Return [X, Y] of the center of cell containing provided text 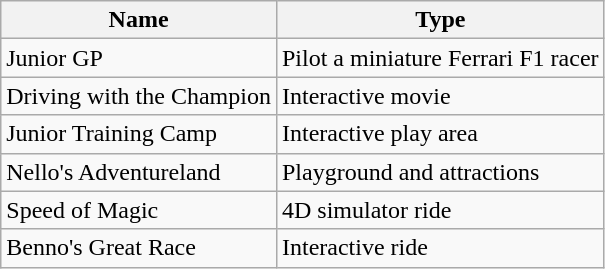
Type [440, 20]
Junior GP [139, 58]
Nello's Adventureland [139, 172]
Pilot a miniature Ferrari F1 racer [440, 58]
Interactive ride [440, 248]
Driving with the Champion [139, 96]
Playground and attractions [440, 172]
Interactive play area [440, 134]
Benno's Great Race [139, 248]
4D simulator ride [440, 210]
Interactive movie [440, 96]
Name [139, 20]
Junior Training Camp [139, 134]
Speed of Magic [139, 210]
